Capture the cell that displays the provided text and extract its [X, Y] central coordinate. 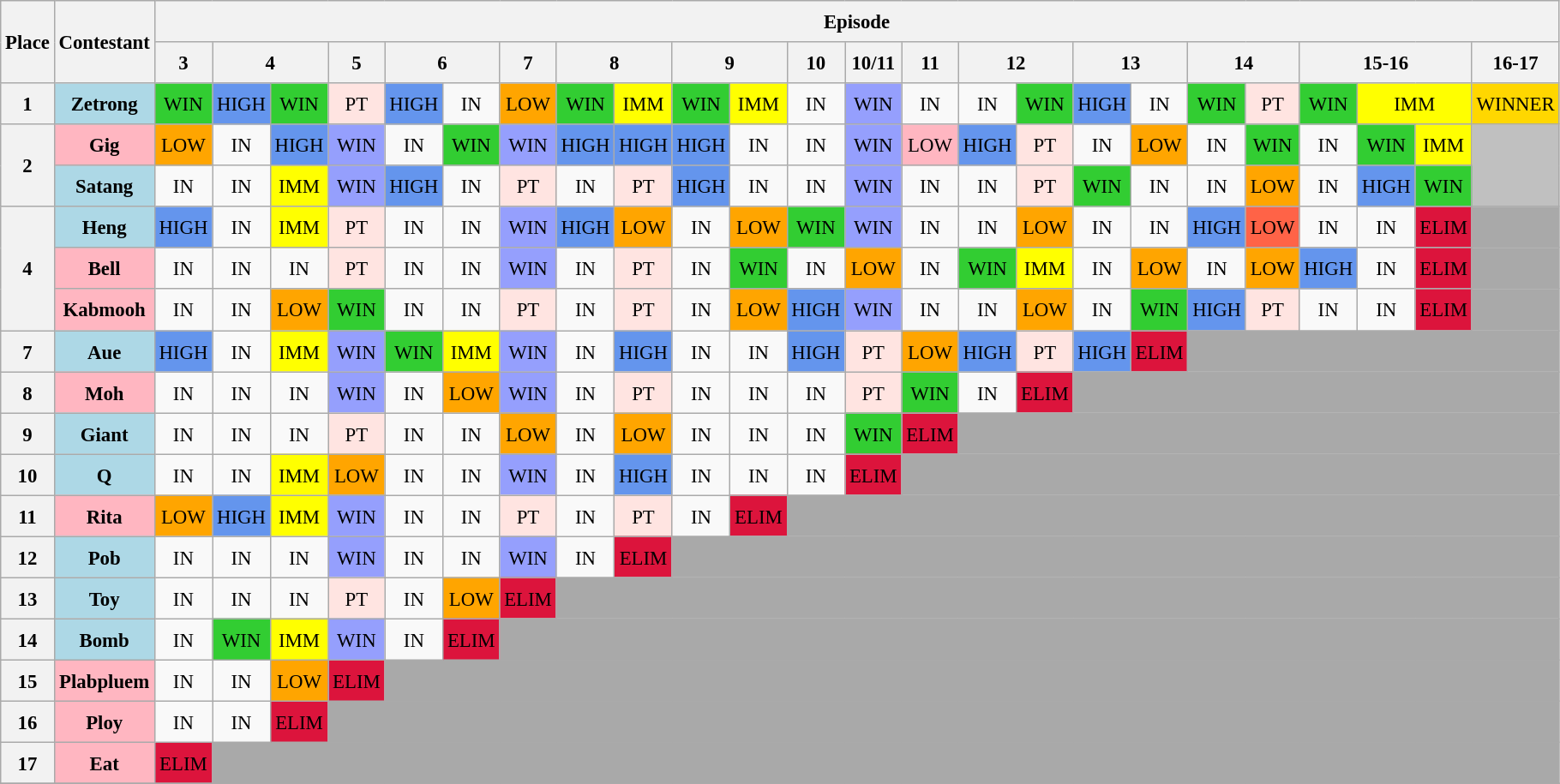
Gig [105, 145]
6 [442, 63]
15 [27, 680]
Rita [105, 516]
Moh [105, 392]
WINNER [1515, 104]
Place [27, 42]
1 [27, 104]
17 [27, 763]
Giant [105, 434]
Satang [105, 186]
Pob [105, 557]
3 [183, 63]
Contestant [105, 42]
Heng [105, 227]
Zetrong [105, 104]
16-17 [1515, 63]
Toy [105, 598]
5 [357, 63]
Bomb [105, 639]
15-16 [1385, 63]
Ploy [105, 722]
Episode [857, 21]
Eat [105, 763]
Plabpluem [105, 680]
16 [27, 722]
Q [105, 475]
Aue [105, 351]
Bell [105, 269]
2 [27, 165]
10/11 [873, 63]
Kabmooh [105, 310]
